Capture the cell that displays the provided text and extract its [x, y] central coordinate. 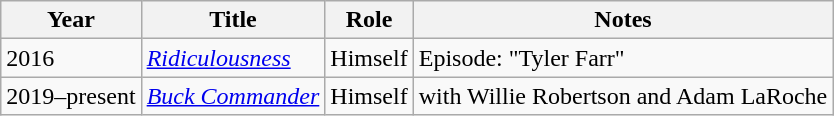
Year [71, 20]
Ridiculousness [233, 58]
Role [369, 20]
2016 [71, 58]
2019–present [71, 96]
Episode: "Tyler Farr" [623, 58]
Title [233, 20]
Notes [623, 20]
with Willie Robertson and Adam LaRoche [623, 96]
Buck Commander [233, 96]
